From the cell containing the given text, extract its center point as (x, y) coordinate. 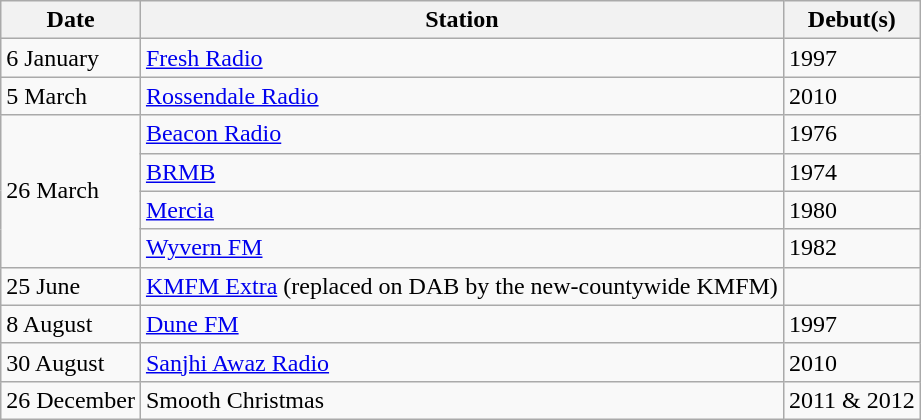
30 August (71, 362)
1980 (852, 210)
5 March (71, 96)
BRMB (462, 172)
2011 & 2012 (852, 400)
26 December (71, 400)
Wyvern FM (462, 248)
8 August (71, 324)
Fresh Radio (462, 58)
Smooth Christmas (462, 400)
Beacon Radio (462, 134)
25 June (71, 286)
1976 (852, 134)
26 March (71, 191)
Mercia (462, 210)
Station (462, 20)
Dune FM (462, 324)
KMFM Extra (replaced on DAB by the new-countywide KMFM) (462, 286)
Date (71, 20)
1982 (852, 248)
1974 (852, 172)
6 January (71, 58)
Debut(s) (852, 20)
Sanjhi Awaz Radio (462, 362)
Rossendale Radio (462, 96)
